Capture the cell that displays the provided text and extract its [x, y] central coordinate. 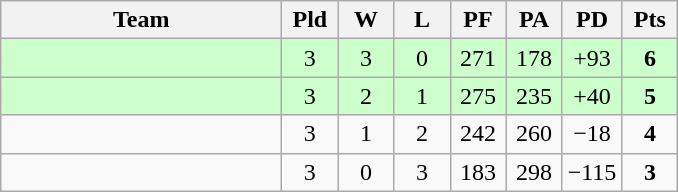
−18 [592, 134]
178 [534, 58]
235 [534, 96]
PA [534, 20]
PD [592, 20]
271 [478, 58]
+40 [592, 96]
242 [478, 134]
183 [478, 172]
275 [478, 96]
Pld [310, 20]
298 [534, 172]
260 [534, 134]
4 [650, 134]
−115 [592, 172]
Team [142, 20]
Pts [650, 20]
W [366, 20]
6 [650, 58]
5 [650, 96]
+93 [592, 58]
PF [478, 20]
L [422, 20]
